Find where the given text appears and provide that cell's center as [x, y] coordinate. 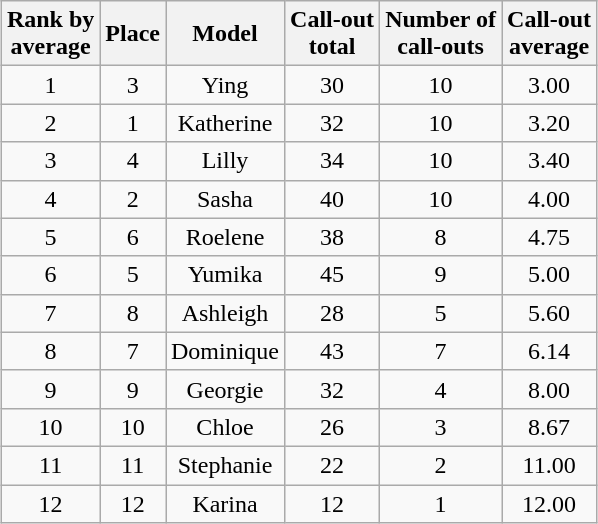
8.67 [550, 427]
38 [332, 237]
Sasha [226, 199]
Katherine [226, 123]
Call-outtotal [332, 34]
28 [332, 313]
Place [133, 34]
5.60 [550, 313]
Roelene [226, 237]
Model [226, 34]
Lilly [226, 161]
Chloe [226, 427]
26 [332, 427]
Call-outaverage [550, 34]
Yumika [226, 275]
11.00 [550, 465]
Georgie [226, 389]
30 [332, 85]
5.00 [550, 275]
Karina [226, 503]
3.00 [550, 85]
45 [332, 275]
3.40 [550, 161]
4.00 [550, 199]
Ying [226, 85]
Dominique [226, 351]
34 [332, 161]
Stephanie [226, 465]
22 [332, 465]
6.14 [550, 351]
3.20 [550, 123]
43 [332, 351]
40 [332, 199]
8.00 [550, 389]
Rank byaverage [50, 34]
Number ofcall-outs [441, 34]
Ashleigh [226, 313]
4.75 [550, 237]
12.00 [550, 503]
